Return (X, Y) of the center of cell containing provided text 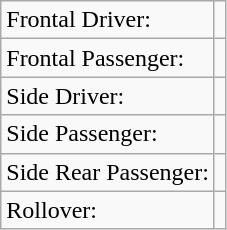
Rollover: (108, 210)
Side Passenger: (108, 134)
Frontal Passenger: (108, 58)
Side Rear Passenger: (108, 172)
Frontal Driver: (108, 20)
Side Driver: (108, 96)
